Determine the (X, Y) coordinate at the center of the cell enclosing the given text.  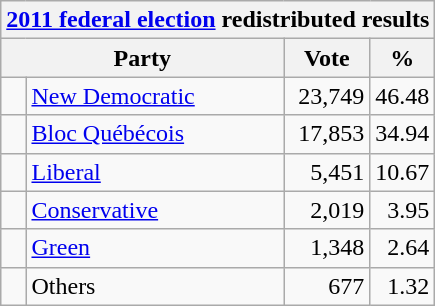
2011 federal election redistributed results (218, 20)
34.94 (402, 134)
Others (155, 286)
23,749 (327, 96)
5,451 (327, 172)
2,019 (327, 210)
2.64 (402, 248)
46.48 (402, 96)
Party (142, 58)
New Democratic (155, 96)
1.32 (402, 286)
% (402, 58)
Vote (327, 58)
10.67 (402, 172)
677 (327, 286)
17,853 (327, 134)
1,348 (327, 248)
3.95 (402, 210)
Bloc Québécois (155, 134)
Green (155, 248)
Conservative (155, 210)
Liberal (155, 172)
